Detect which cell encompasses the target text, then output its [X, Y] center coordinate. 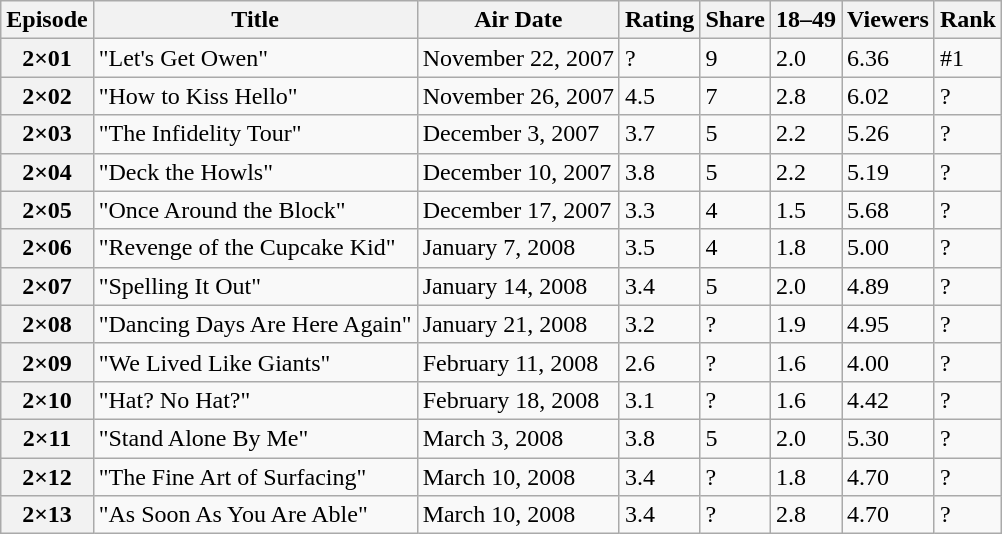
January 7, 2008 [518, 248]
5.00 [888, 248]
"Deck the Howls" [255, 172]
2.6 [659, 362]
6.36 [888, 58]
4.5 [659, 96]
Episode [47, 20]
5.68 [888, 210]
"Let's Get Owen" [255, 58]
"Hat? No Hat?" [255, 400]
November 26, 2007 [518, 96]
"Stand Alone By Me" [255, 438]
"Spelling It Out" [255, 286]
December 3, 2007 [518, 134]
3.5 [659, 248]
#1 [968, 58]
1.5 [806, 210]
6.02 [888, 96]
2×13 [47, 515]
"How to Kiss Hello" [255, 96]
2×11 [47, 438]
9 [736, 58]
"The Infidelity Tour" [255, 134]
4.00 [888, 362]
January 14, 2008 [518, 286]
February 18, 2008 [518, 400]
4.95 [888, 324]
2×03 [47, 134]
January 21, 2008 [518, 324]
2×02 [47, 96]
2×09 [47, 362]
2×07 [47, 286]
4.42 [888, 400]
4.89 [888, 286]
December 17, 2007 [518, 210]
3.2 [659, 324]
February 11, 2008 [518, 362]
Rating [659, 20]
3.7 [659, 134]
"We Lived Like Giants" [255, 362]
3.3 [659, 210]
5.26 [888, 134]
7 [736, 96]
3.1 [659, 400]
5.19 [888, 172]
2×10 [47, 400]
December 10, 2007 [518, 172]
2×06 [47, 248]
2×04 [47, 172]
"The Fine Art of Surfacing" [255, 477]
"Once Around the Block" [255, 210]
5.30 [888, 438]
"As Soon As You Are Able" [255, 515]
Viewers [888, 20]
Title [255, 20]
November 22, 2007 [518, 58]
Rank [968, 20]
1.9 [806, 324]
Air Date [518, 20]
"Dancing Days Are Here Again" [255, 324]
Share [736, 20]
"Revenge of the Cupcake Kid" [255, 248]
2×01 [47, 58]
2×05 [47, 210]
2×08 [47, 324]
2×12 [47, 477]
March 3, 2008 [518, 438]
18–49 [806, 20]
